For the text-containing cell, return its midpoint in (x, y) coordinate format. 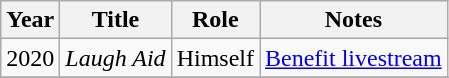
Laugh Aid (116, 58)
2020 (30, 58)
Year (30, 20)
Role (215, 20)
Himself (215, 58)
Notes (354, 20)
Title (116, 20)
Benefit livestream (354, 58)
